Find where the given text appears and provide that cell's center as (x, y) coordinate. 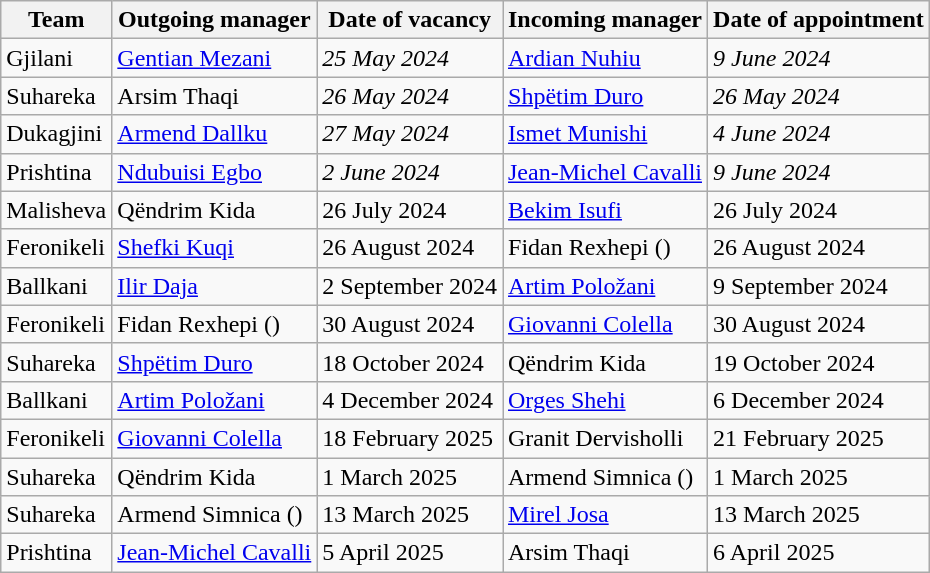
Outgoing manager (214, 20)
Orges Shehi (604, 400)
Dukagjini (56, 134)
Date of appointment (819, 20)
Granit Dervisholli (604, 438)
18 February 2025 (410, 438)
Ismet Munishi (604, 134)
6 April 2025 (819, 553)
2 September 2024 (410, 286)
Malisheva (56, 210)
2 June 2024 (410, 172)
18 October 2024 (410, 362)
Ndubuisi Egbo (214, 172)
Ardian Nuhiu (604, 58)
4 December 2024 (410, 400)
Team (56, 20)
Mirel Josa (604, 515)
27 May 2024 (410, 134)
Bekim Isufi (604, 210)
Armend Dallku (214, 134)
5 April 2025 (410, 553)
21 February 2025 (819, 438)
Date of vacancy (410, 20)
Incoming manager (604, 20)
25 May 2024 (410, 58)
Shefki Kuqi (214, 248)
Gjilani (56, 58)
19 October 2024 (819, 362)
Gentian Mezani (214, 58)
9 September 2024 (819, 286)
4 June 2024 (819, 134)
6 December 2024 (819, 400)
Ilir Daja (214, 286)
